Provide the (X, Y) coordinate of the cell's center where the given text is located.  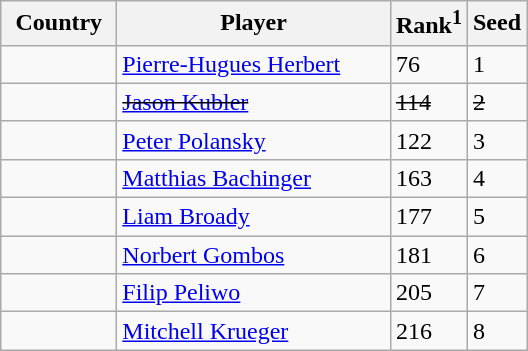
Norbert Gombos (254, 255)
6 (496, 255)
1 (496, 64)
Mitchell Krueger (254, 331)
Pierre-Hugues Herbert (254, 64)
Jason Kubler (254, 102)
76 (428, 64)
4 (496, 178)
Filip Peliwo (254, 293)
216 (428, 331)
163 (428, 178)
Player (254, 24)
205 (428, 293)
177 (428, 217)
3 (496, 140)
Country (59, 24)
Liam Broady (254, 217)
Seed (496, 24)
Matthias Bachinger (254, 178)
8 (496, 331)
5 (496, 217)
181 (428, 255)
Rank1 (428, 24)
2 (496, 102)
7 (496, 293)
122 (428, 140)
114 (428, 102)
Peter Polansky (254, 140)
